Extract the (X, Y) coordinate from the center of the cell holding the provided text.  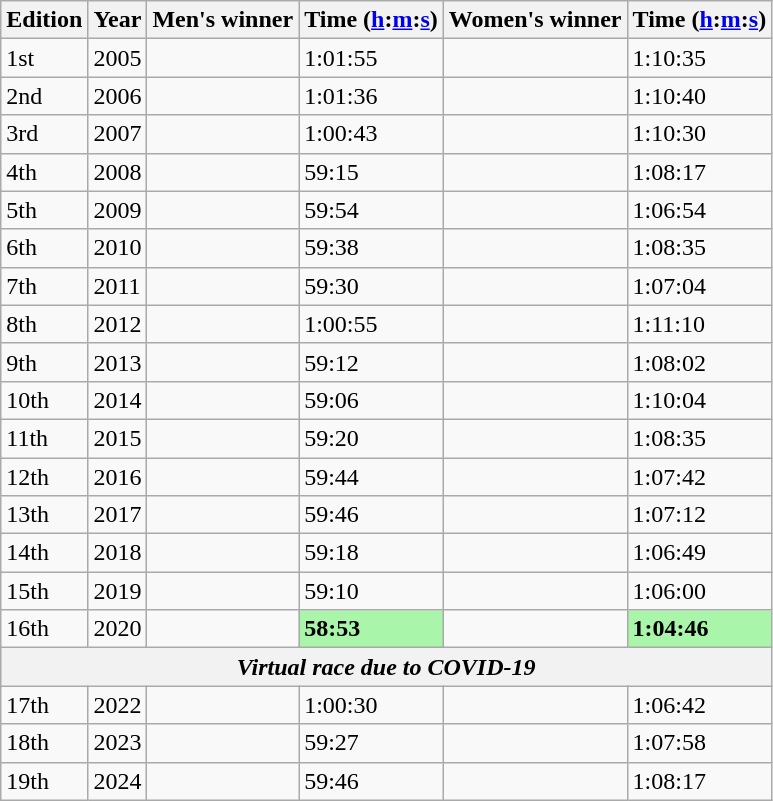
14th (44, 553)
2008 (118, 172)
1:10:40 (700, 96)
13th (44, 515)
1:11:10 (700, 324)
4th (44, 172)
59:27 (372, 743)
59:06 (372, 400)
1:06:49 (700, 553)
2009 (118, 210)
1:07:42 (700, 477)
3rd (44, 134)
59:44 (372, 477)
1:04:46 (700, 629)
1st (44, 58)
1:07:12 (700, 515)
Edition (44, 20)
58:53 (372, 629)
2017 (118, 515)
Women's winner (535, 20)
19th (44, 781)
15th (44, 591)
1:08:02 (700, 362)
18th (44, 743)
2024 (118, 781)
1:06:42 (700, 705)
Men's winner (223, 20)
2016 (118, 477)
2019 (118, 591)
2010 (118, 248)
59:54 (372, 210)
17th (44, 705)
5th (44, 210)
59:38 (372, 248)
2014 (118, 400)
1:07:58 (700, 743)
2011 (118, 286)
2006 (118, 96)
1:00:43 (372, 134)
2nd (44, 96)
1:06:00 (700, 591)
1:10:30 (700, 134)
Virtual race due to COVID-19 (386, 667)
1:00:30 (372, 705)
59:18 (372, 553)
9th (44, 362)
59:20 (372, 438)
2020 (118, 629)
7th (44, 286)
16th (44, 629)
8th (44, 324)
2022 (118, 705)
59:15 (372, 172)
1:10:35 (700, 58)
Year (118, 20)
1:06:54 (700, 210)
1:01:36 (372, 96)
11th (44, 438)
12th (44, 477)
59:12 (372, 362)
1:01:55 (372, 58)
2018 (118, 553)
1:07:04 (700, 286)
2012 (118, 324)
2013 (118, 362)
2005 (118, 58)
1:10:04 (700, 400)
59:30 (372, 286)
6th (44, 248)
59:10 (372, 591)
2015 (118, 438)
2007 (118, 134)
2023 (118, 743)
1:00:55 (372, 324)
10th (44, 400)
